From the cell containing the given text, extract its center point as [x, y] coordinate. 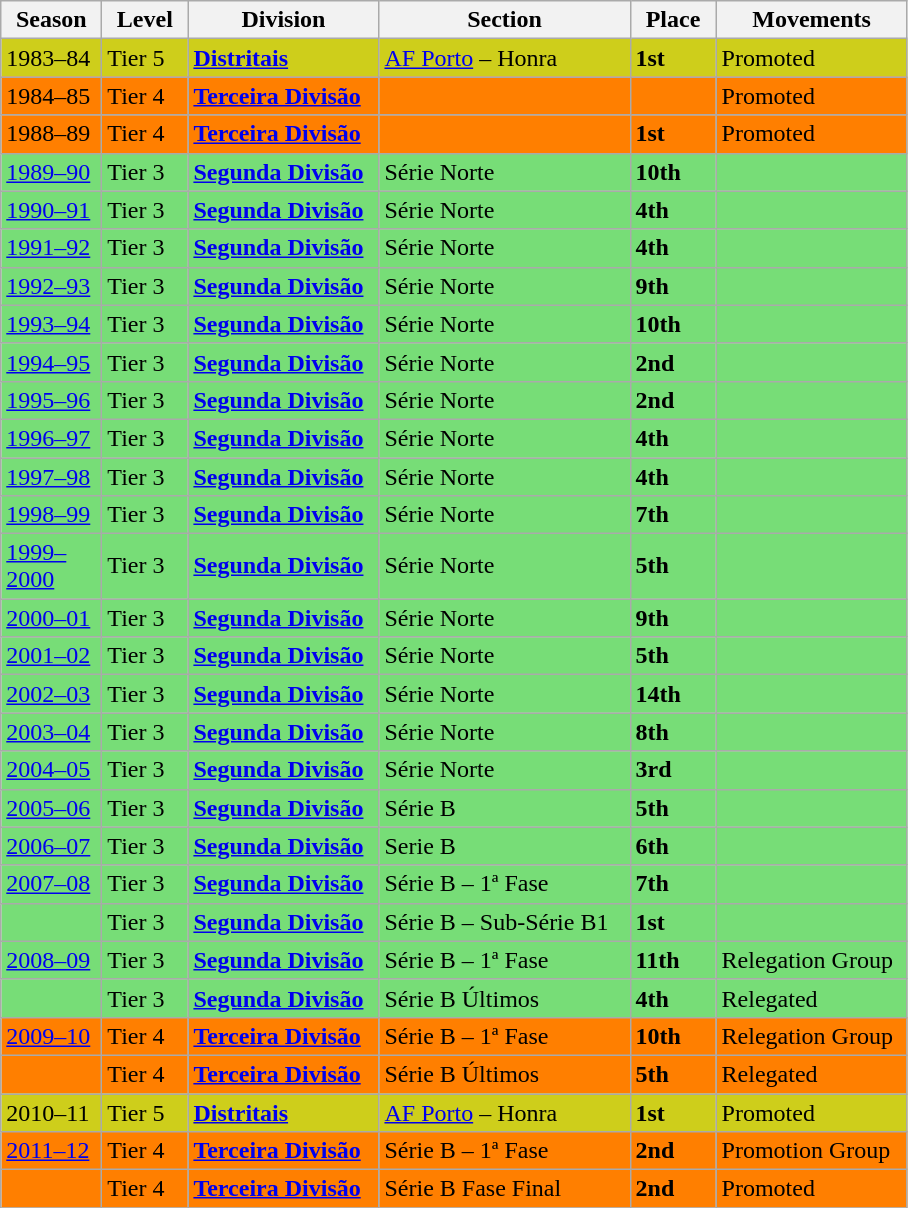
Level [145, 20]
Série B – Sub-Série B1 [504, 922]
11th [673, 960]
2004–05 [52, 770]
2007–08 [52, 884]
1993–94 [52, 324]
Serie B [504, 846]
Section [504, 20]
14th [673, 694]
2000–01 [52, 618]
2003–04 [52, 732]
2008–09 [52, 960]
2011–12 [52, 1151]
2010–11 [52, 1113]
2005–06 [52, 808]
Série B Fase Final [504, 1189]
2009–10 [52, 1036]
Place [673, 20]
2001–02 [52, 656]
6th [673, 846]
1994–95 [52, 362]
Movements [812, 20]
1990–91 [52, 210]
1998–99 [52, 515]
2002–03 [52, 694]
1989–90 [52, 172]
1995–96 [52, 400]
2006–07 [52, 846]
Promotion Group [812, 1151]
1992–93 [52, 286]
Division [284, 20]
1983–84 [52, 58]
3rd [673, 770]
1997–98 [52, 477]
Série B [504, 808]
1988–89 [52, 134]
8th [673, 732]
Season [52, 20]
1991–92 [52, 248]
1996–97 [52, 438]
1999–2000 [52, 566]
1984–85 [52, 96]
